Scan for the cell matching the given text and deliver its (X, Y) coordinate at center. 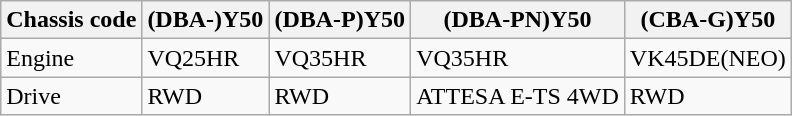
(DBA-P)Y50 (340, 20)
(DBA-PN)Y50 (518, 20)
Chassis code (72, 20)
Engine (72, 58)
(DBA-)Y50 (206, 20)
Drive (72, 96)
VK45DE(NEO) (708, 58)
(CBA-G)Y50 (708, 20)
VQ25HR (206, 58)
ATTESA E-TS 4WD (518, 96)
